Locate the cell with the specified text and output its [X, Y] center coordinate. 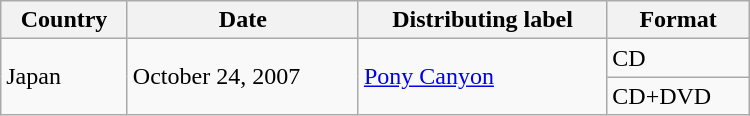
Format [678, 20]
CD [678, 58]
Distributing label [482, 20]
October 24, 2007 [242, 77]
Date [242, 20]
Country [64, 20]
Japan [64, 77]
CD+DVD [678, 96]
Pony Canyon [482, 77]
